Detect which cell encompasses the target text, then output its [X, Y] center coordinate. 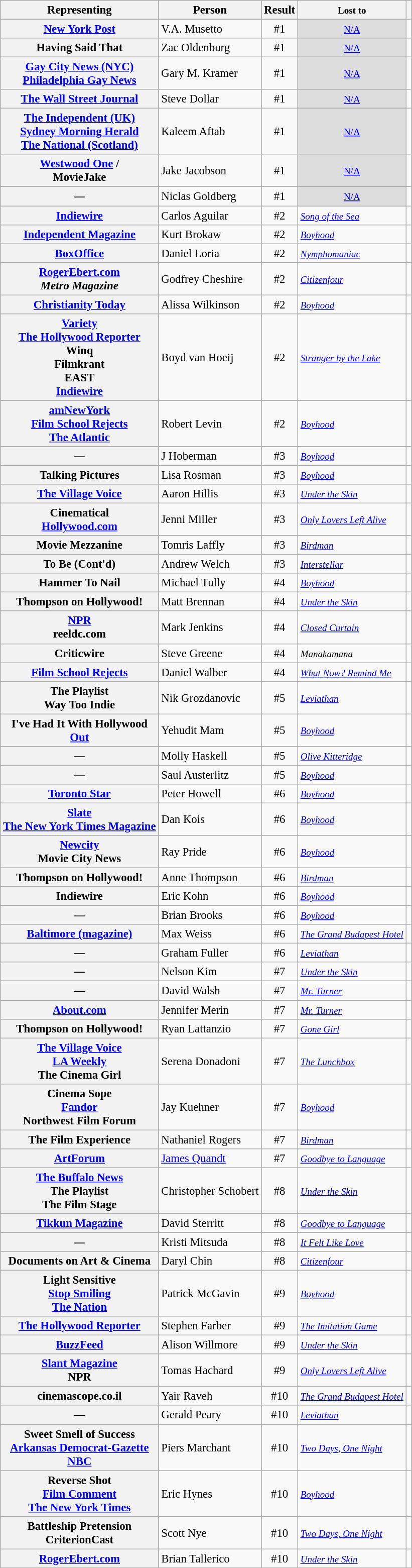
Scott Nye [210, 1532]
Jenni Miller [210, 519]
amNewYork Film School Rejects The Atlantic [79, 424]
Nathaniel Rogers [210, 1139]
Boyd van Hoeij [210, 358]
Representing [79, 10]
Daryl Chin [210, 1261]
The Hollywood Reporter [79, 1326]
Patrick McGavin [210, 1294]
Max Weiss [210, 934]
The Independent (UK) Sydney Morning Herald The National (Scotland) [79, 132]
Saul Austerlitz [210, 775]
The Village Voice [79, 494]
Daniel Loria [210, 253]
Sweet Smell of Success Arkansas Democrat-Gazette NBC [79, 1447]
Brian Tallerico [210, 1558]
David Walsh [210, 991]
James Quandt [210, 1159]
The Village Voice LA Weekly The Cinema Girl [79, 1061]
Gay City News (NYC) Philadelphia Gay News [79, 73]
Stephen Farber [210, 1326]
Movie Mezzanine [79, 545]
Steve Dollar [210, 99]
Christopher Schobert [210, 1191]
Eric Kohn [210, 896]
Brian Brooks [210, 915]
Daniel Walber [210, 672]
Andrew Welch [210, 564]
Slate The New York Times Magazine [79, 819]
I've Had It With Hollywood Out [79, 730]
Kurt Brokaw [210, 234]
Graham Fuller [210, 953]
Newcity Movie City News [79, 852]
BoxOffice [79, 253]
The Playlist Way Too Indie [79, 697]
Cinematical Hollywood.com [79, 519]
Mark Jenkins [210, 628]
Gary M. Kramer [210, 73]
Molly Haskell [210, 756]
The Film Experience [79, 1139]
The Imitation Game [352, 1326]
J Hoberman [210, 456]
ArtForum [79, 1159]
Aaron Hillis [210, 494]
Stranger by the Lake [352, 358]
Gerald Peary [210, 1415]
Yehudit Mam [210, 730]
Interstellar [352, 564]
Baltimore (magazine) [79, 934]
The Lunchbox [352, 1061]
NPR reeldc.com [79, 628]
Yair Raveh [210, 1396]
Film School Rejects [79, 672]
Light Sensitive Stop Smiling The Nation [79, 1294]
Kristi Mitsuda [210, 1242]
Piers Marchant [210, 1447]
Closed Curtain [352, 628]
Michael Tully [210, 583]
Cinema Sope Fandor Northwest Film Forum [79, 1107]
V.A. Musetto [210, 29]
Steve Greene [210, 653]
Matt Brennan [210, 602]
Result [280, 10]
RogerEbert.com Metro Magazine [79, 278]
Song of the Sea [352, 216]
Lost to [352, 10]
Tikkun Magazine [79, 1223]
Anne Thompson [210, 878]
David Sterritt [210, 1223]
Documents on Art & Cinema [79, 1261]
BuzzFeed [79, 1345]
Serena Donadoni [210, 1061]
Lisa Rosman [210, 475]
Christianity Today [79, 304]
It Felt Like Love [352, 1242]
Alissa Wilkinson [210, 304]
Slant Magazine NPR [79, 1371]
Eric Hynes [210, 1494]
cinemascope.co.il [79, 1396]
Jay Kuehner [210, 1107]
Battleship Pretension CriterionCast [79, 1532]
Criticwire [79, 653]
The Wall Street Journal [79, 99]
Manakamana [352, 653]
Independent Magazine [79, 234]
Variety The Hollywood Reporter Winq Filmkrant EAST Indiewire [79, 358]
Alison Willmore [210, 1345]
Robert Levin [210, 424]
Toronto Star [79, 794]
Having Said That [79, 48]
Westwood One /MovieJake [79, 171]
Talking Pictures [79, 475]
Ray Pride [210, 852]
Zac Oldenburg [210, 48]
Niclas Goldberg [210, 196]
Person [210, 10]
Hammer To Nail [79, 583]
Jake Jacobson [210, 171]
Reverse Shot Film Comment The New York Times [79, 1494]
Tomris Laffly [210, 545]
Nik Grozdanovic [210, 697]
Peter Howell [210, 794]
The Buffalo News The Playlist The Film Stage [79, 1191]
Godfrey Cheshire [210, 278]
Carlos Aguilar [210, 216]
Tomas Hachard [210, 1371]
Gone Girl [352, 1028]
Kaleem Aftab [210, 132]
Olive Kitteridge [352, 756]
Nymphomaniac [352, 253]
RogerEbert.com [79, 1558]
To Be (Cont'd) [79, 564]
What Now? Remind Me [352, 672]
Ryan Lattanzio [210, 1028]
Jennifer Merin [210, 1010]
Dan Kois [210, 819]
New York Post [79, 29]
Nelson Kim [210, 972]
About.com [79, 1010]
